Search for the cell housing the specified text and yield its (X, Y) center coordinate. 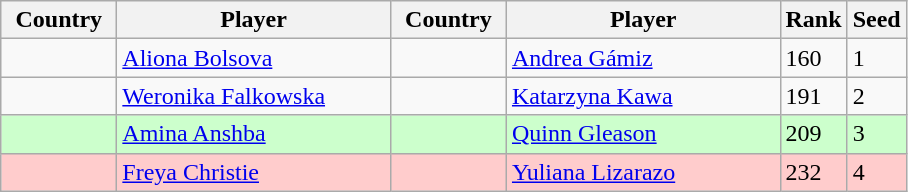
Amina Anshba (254, 134)
Rank (814, 20)
3 (876, 134)
Seed (876, 20)
Weronika Falkowska (254, 96)
Freya Christie (254, 172)
Aliona Bolsova (254, 58)
232 (814, 172)
4 (876, 172)
2 (876, 96)
Quinn Gleason (643, 134)
1 (876, 58)
209 (814, 134)
Katarzyna Kawa (643, 96)
191 (814, 96)
Yuliana Lizarazo (643, 172)
Andrea Gámiz (643, 58)
160 (814, 58)
